Extract the (X, Y) coordinate from the center of the cell holding the provided text.  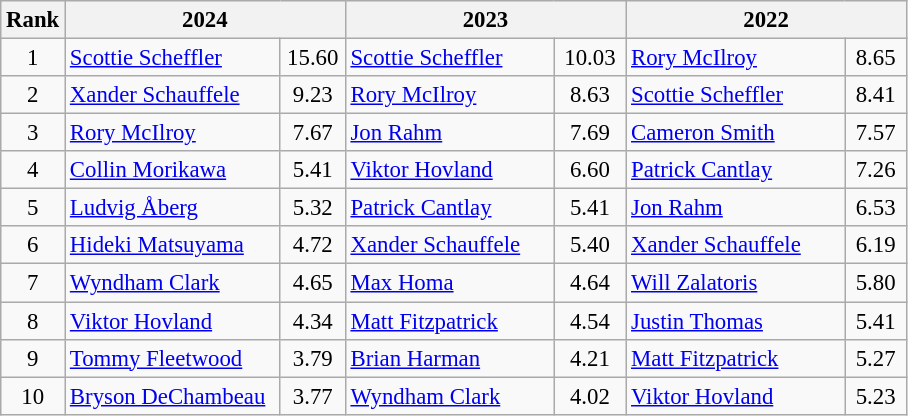
9 (33, 358)
4.34 (312, 321)
5.23 (876, 396)
7.69 (590, 133)
6 (33, 245)
4.72 (312, 245)
5.27 (876, 358)
Will Zalatoris (736, 283)
Brian Harman (450, 358)
3.77 (312, 396)
4 (33, 170)
4.65 (312, 283)
6.19 (876, 245)
4.02 (590, 396)
2 (33, 95)
8 (33, 321)
2024 (206, 20)
8.65 (876, 58)
6.60 (590, 170)
5.40 (590, 245)
7 (33, 283)
Rank (33, 20)
1 (33, 58)
Bryson DeChambeau (173, 396)
Hideki Matsuyama (173, 245)
10 (33, 396)
2023 (486, 20)
10.03 (590, 58)
3 (33, 133)
Max Homa (450, 283)
Tommy Fleetwood (173, 358)
4.54 (590, 321)
9.23 (312, 95)
8.41 (876, 95)
Collin Morikawa (173, 170)
5.80 (876, 283)
4.64 (590, 283)
7.67 (312, 133)
15.60 (312, 58)
2022 (766, 20)
4.21 (590, 358)
5 (33, 208)
Justin Thomas (736, 321)
8.63 (590, 95)
7.57 (876, 133)
7.26 (876, 170)
6.53 (876, 208)
Ludvig Åberg (173, 208)
5.32 (312, 208)
3.79 (312, 358)
Cameron Smith (736, 133)
